From the cell containing the given text, extract its center point as (x, y) coordinate. 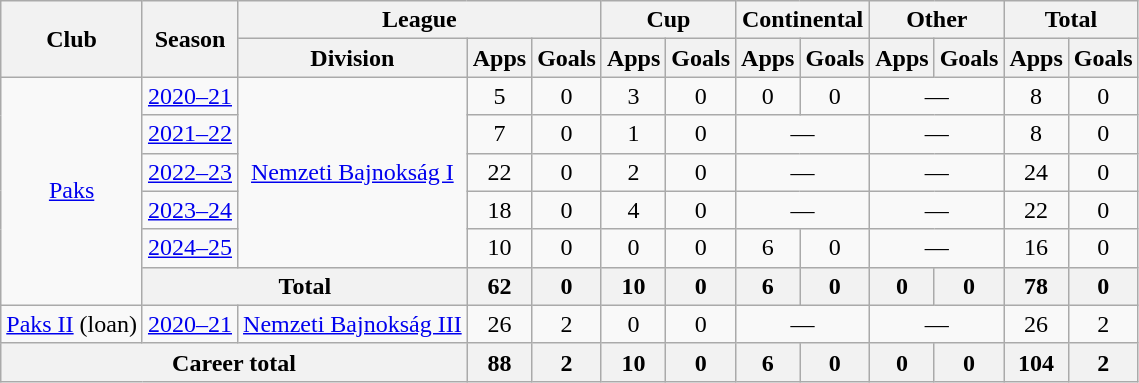
62 (499, 286)
Nemzeti Bajnokság III (353, 324)
Continental (803, 20)
3 (633, 96)
Division (353, 58)
88 (499, 362)
Season (190, 39)
16 (1036, 248)
5 (499, 96)
18 (499, 210)
Nemzeti Bajnokság I (353, 172)
Paks (72, 191)
2023–24 (190, 210)
1 (633, 134)
7 (499, 134)
24 (1036, 172)
2024–25 (190, 248)
78 (1036, 286)
Other (937, 20)
Club (72, 39)
Career total (234, 362)
104 (1036, 362)
Cup (668, 20)
2021–22 (190, 134)
4 (633, 210)
2022–23 (190, 172)
League (420, 20)
Paks II (loan) (72, 324)
